Identify which cell holds the provided text, then report its (X, Y) central coordinate. 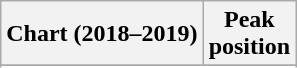
Peak position (249, 34)
Chart (2018–2019) (102, 34)
